Find where the given text appears and provide that cell's center as (x, y) coordinate. 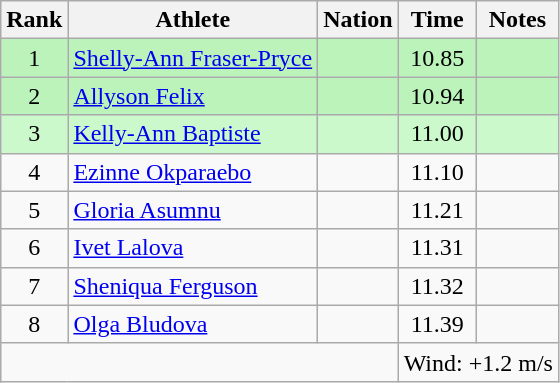
Gloria Asumnu (193, 210)
11.10 (437, 172)
10.85 (437, 58)
Kelly-Ann Baptiste (193, 134)
3 (34, 134)
Allyson Felix (193, 96)
2 (34, 96)
Shelly-Ann Fraser-Pryce (193, 58)
10.94 (437, 96)
Wind: +1.2 m/s (478, 362)
11.31 (437, 248)
Ivet Lalova (193, 248)
6 (34, 248)
Olga Bludova (193, 324)
11.32 (437, 286)
11.00 (437, 134)
Time (437, 20)
Ezinne Okparaebo (193, 172)
Athlete (193, 20)
8 (34, 324)
Sheniqua Ferguson (193, 286)
11.21 (437, 210)
5 (34, 210)
1 (34, 58)
Rank (34, 20)
Notes (517, 20)
Nation (358, 20)
11.39 (437, 324)
4 (34, 172)
7 (34, 286)
